Output the (x, y) coordinate of the center of the cell containing the given text.  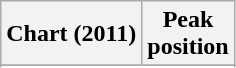
Peakposition (188, 34)
Chart (2011) (72, 34)
